Return [X, Y] of the center of cell containing provided text 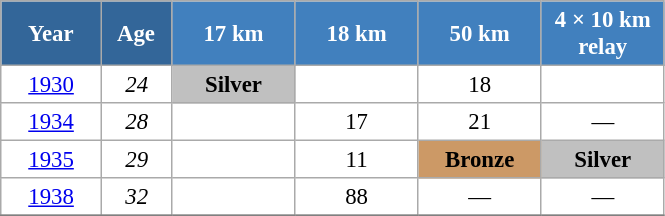
32 [136, 197]
28 [136, 122]
29 [136, 160]
1935 [52, 160]
11 [356, 160]
18 km [356, 34]
24 [136, 85]
21 [480, 122]
17 [356, 122]
88 [356, 197]
Bronze [480, 160]
Age [136, 34]
17 km [234, 34]
1938 [52, 197]
18 [480, 85]
1934 [52, 122]
1930 [52, 85]
Year [52, 34]
4 × 10 km relay [602, 34]
50 km [480, 34]
